Return [x, y] of the center of cell containing provided text 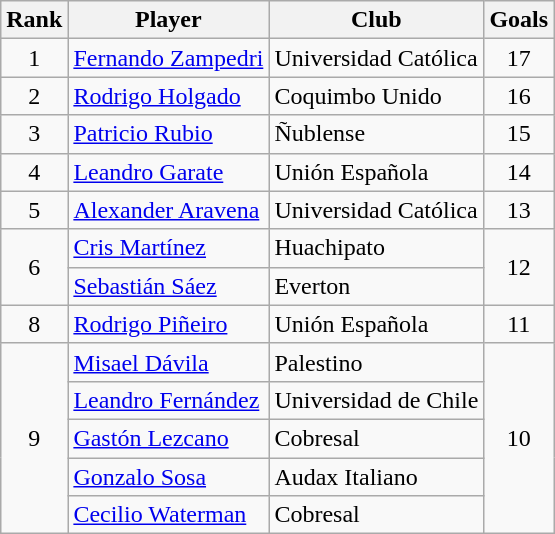
8 [34, 324]
Alexander Aravena [168, 210]
17 [519, 58]
Goals [519, 20]
9 [34, 438]
4 [34, 172]
Patricio Rubio [168, 134]
3 [34, 134]
1 [34, 58]
14 [519, 172]
Leandro Garate [168, 172]
Cecilio Waterman [168, 515]
Sebastián Sáez [168, 286]
Player [168, 20]
6 [34, 267]
Gastón Lezcano [168, 438]
13 [519, 210]
Everton [376, 286]
Leandro Fernández [168, 400]
Palestino [376, 362]
Coquimbo Unido [376, 96]
15 [519, 134]
Club [376, 20]
Cris Martínez [168, 248]
2 [34, 96]
10 [519, 438]
Rank [34, 20]
Rodrigo Holgado [168, 96]
Gonzalo Sosa [168, 477]
5 [34, 210]
Ñublense [376, 134]
Universidad de Chile [376, 400]
Misael Dávila [168, 362]
12 [519, 267]
Huachipato [376, 248]
Rodrigo Piñeiro [168, 324]
Fernando Zampedri [168, 58]
Audax Italiano [376, 477]
16 [519, 96]
11 [519, 324]
